Capture the cell that displays the provided text and extract its [X, Y] central coordinate. 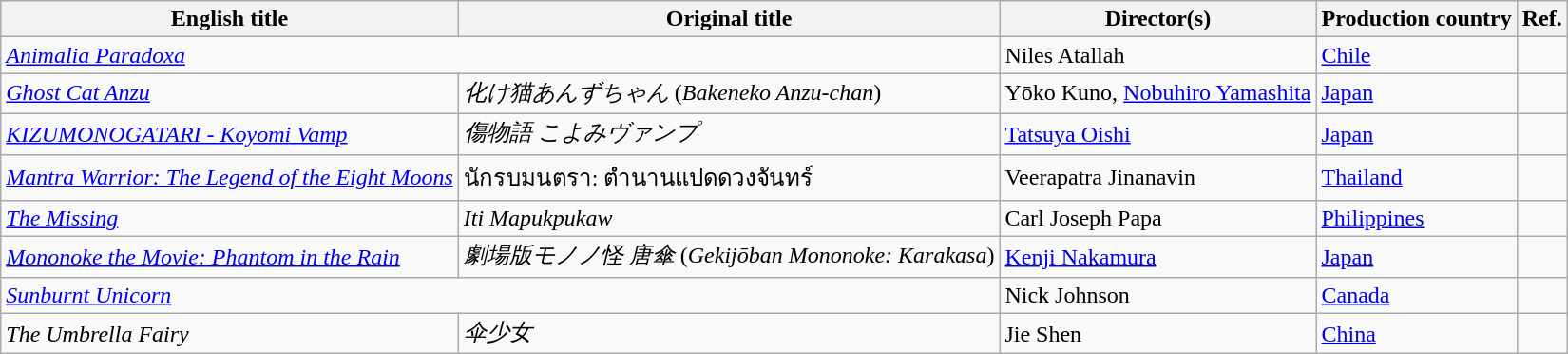
Veerapatra Jinanavin [1157, 177]
Kenji Nakamura [1157, 257]
The Umbrella Fairy [230, 333]
Ref. [1541, 19]
China [1416, 333]
The Missing [230, 219]
Yōko Kuno, Nobuhiro Yamashita [1157, 93]
English title [230, 19]
Tatsuya Oishi [1157, 133]
傷物語 こよみヴァンプ [729, 133]
Chile [1416, 55]
Production country [1416, 19]
伞少女 [729, 333]
นักรบมนตรา: ตำนานแปดดวงจันทร์ [729, 177]
劇場版モノノ怪 唐傘 (Gekijōban Mononoke: Karakasa) [729, 257]
Carl Joseph Papa [1157, 219]
Philippines [1416, 219]
Jie Shen [1157, 333]
Ghost Cat Anzu [230, 93]
Nick Johnson [1157, 295]
Canada [1416, 295]
Niles Atallah [1157, 55]
Iti Mapukpukaw [729, 219]
Animalia Paradoxa [500, 55]
化け猫あんずちゃん (Bakeneko Anzu-chan) [729, 93]
Director(s) [1157, 19]
Sunburnt Unicorn [500, 295]
Mononoke the Movie: Phantom in the Rain [230, 257]
KIZUMONOGATARI - Koyomi Vamp [230, 133]
Mantra Warrior: The Legend of the Eight Moons [230, 177]
Original title [729, 19]
Thailand [1416, 177]
